Determine the [X, Y] coordinate at the center of the cell enclosing the given text.  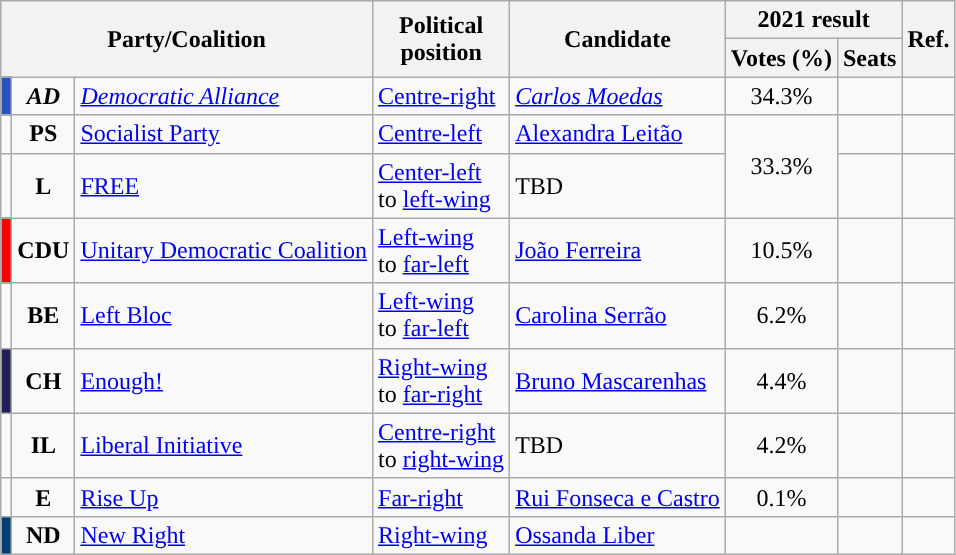
AD [44, 96]
E [44, 497]
Democratic Alliance [224, 96]
34.3% [781, 96]
Centre-right to right-wing [442, 446]
Ossanda Liber [618, 535]
6.2% [781, 316]
Rise Up [224, 497]
New Right [224, 535]
Rui Fonseca e Castro [618, 497]
Candidate [618, 39]
Centre-left [442, 134]
33.3% [781, 166]
Bruno Mascarenhas [618, 380]
Carolina Serrão [618, 316]
Ref. [928, 39]
BE [44, 316]
Left Bloc [224, 316]
Votes (%) [781, 58]
Unitary Democratic Coalition [224, 250]
4.4% [781, 380]
João Ferreira [618, 250]
0.1% [781, 497]
Center-leftto left-wing [442, 186]
Politicalposition [442, 39]
IL [44, 446]
PS [44, 134]
Right-wingto far-right [442, 380]
CDU [44, 250]
10.5% [781, 250]
CH [44, 380]
4.2% [781, 446]
Seats [869, 58]
Liberal Initiative [224, 446]
Alexandra Leitão [618, 134]
Centre-right [442, 96]
Socialist Party [224, 134]
Right-wing [442, 535]
Carlos Moedas [618, 96]
ND [44, 535]
Enough! [224, 380]
Party/Coalition [187, 39]
FREE [224, 186]
L [44, 186]
Far-right [442, 497]
2021 result [814, 20]
